Pinpoint the cell where the given text exists, returning its [X, Y] midpoint coordinate. 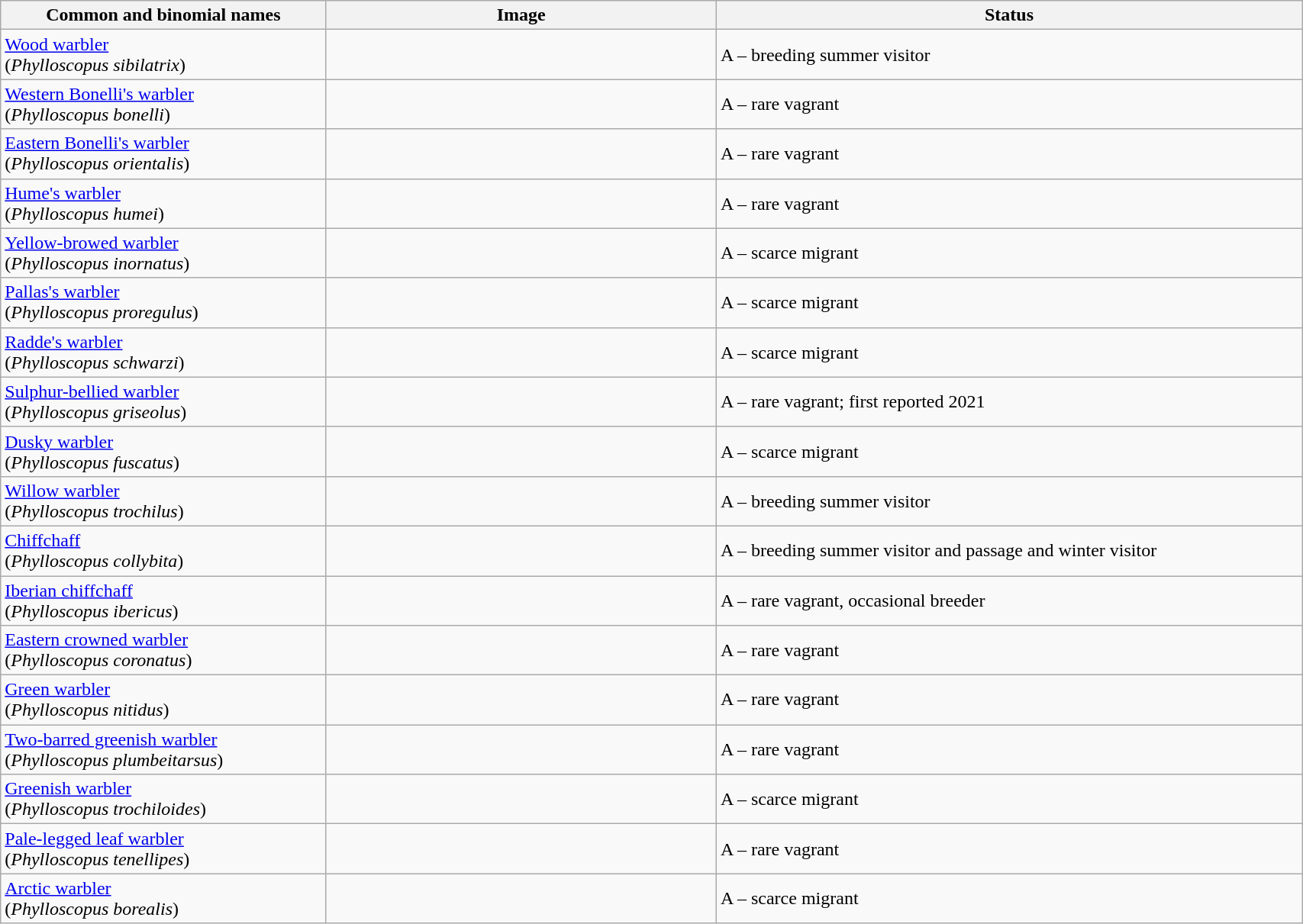
Image [521, 15]
Two-barred greenish warbler(Phylloscopus plumbeitarsus) [163, 749]
Wood warbler(Phylloscopus sibilatrix) [163, 55]
Pale-legged leaf warbler(Phylloscopus tenellipes) [163, 848]
Radde's warbler(Phylloscopus schwarzi) [163, 353]
Status [1009, 15]
Eastern crowned warbler(Phylloscopus coronatus) [163, 650]
Greenish warbler(Phylloscopus trochiloides) [163, 800]
Sulphur-bellied warbler(Phylloscopus griseolus) [163, 401]
Pallas's warbler(Phylloscopus proregulus) [163, 302]
A – breeding summer visitor and passage and winter visitor [1009, 551]
Yellow-browed warbler(Phylloscopus inornatus) [163, 253]
Eastern Bonelli's warbler(Phylloscopus orientalis) [163, 154]
A – rare vagrant, occasional breeder [1009, 600]
Hume's warbler(Phylloscopus humei) [163, 203]
Willow warbler(Phylloscopus trochilus) [163, 501]
A – rare vagrant; first reported 2021 [1009, 401]
Chiffchaff(Phylloscopus collybita) [163, 551]
Dusky warbler(Phylloscopus fuscatus) [163, 452]
Arctic warbler(Phylloscopus borealis) [163, 899]
Green warbler(Phylloscopus nitidus) [163, 700]
Western Bonelli's warbler(Phylloscopus bonelli) [163, 104]
Common and binomial names [163, 15]
Iberian chiffchaff(Phylloscopus ibericus) [163, 600]
